Determine the [X, Y] coordinate at the center of the cell enclosing the given text.  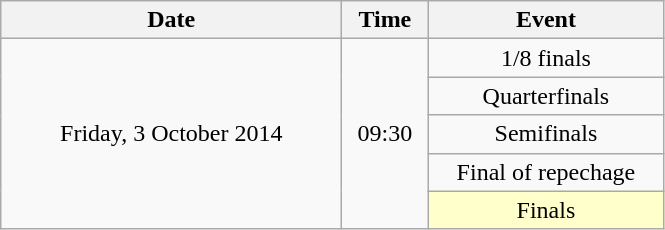
Time [385, 20]
Finals [546, 210]
Semifinals [546, 134]
Event [546, 20]
09:30 [385, 134]
1/8 finals [546, 58]
Friday, 3 October 2014 [172, 134]
Quarterfinals [546, 96]
Date [172, 20]
Final of repechage [546, 172]
